Extract the [x, y] coordinate from the center of the cell holding the provided text.  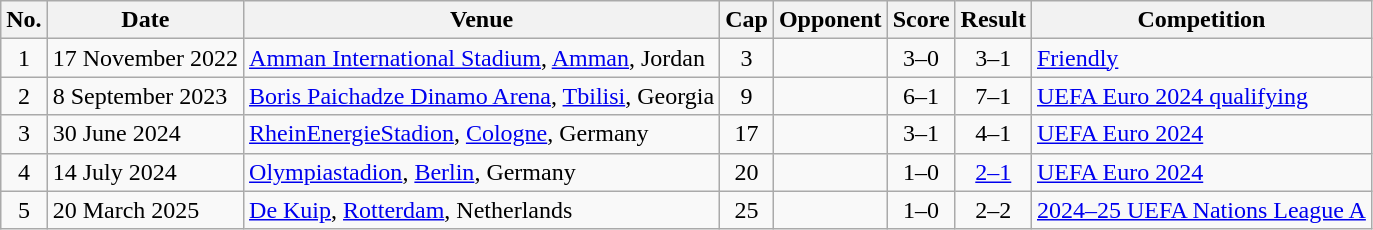
20 March 2025 [145, 210]
17 November 2022 [145, 58]
17 [747, 134]
2024–25 UEFA Nations League A [1201, 210]
Score [921, 20]
Opponent [830, 20]
9 [747, 96]
3–0 [921, 58]
No. [24, 20]
20 [747, 172]
30 June 2024 [145, 134]
1 [24, 58]
Venue [482, 20]
UEFA Euro 2024 qualifying [1201, 96]
Cap [747, 20]
Amman International Stadium, Amman, Jordan [482, 58]
Boris Paichadze Dinamo Arena, Tbilisi, Georgia [482, 96]
25 [747, 210]
7–1 [993, 96]
8 September 2023 [145, 96]
Result [993, 20]
4 [24, 172]
2–2 [993, 210]
De Kuip, Rotterdam, Netherlands [482, 210]
RheinEnergieStadion, Cologne, Germany [482, 134]
14 July 2024 [145, 172]
Olympiastadion, Berlin, Germany [482, 172]
Date [145, 20]
6–1 [921, 96]
Competition [1201, 20]
4–1 [993, 134]
5 [24, 210]
Friendly [1201, 58]
2 [24, 96]
2–1 [993, 172]
